For the text-containing cell, return its midpoint in [x, y] coordinate format. 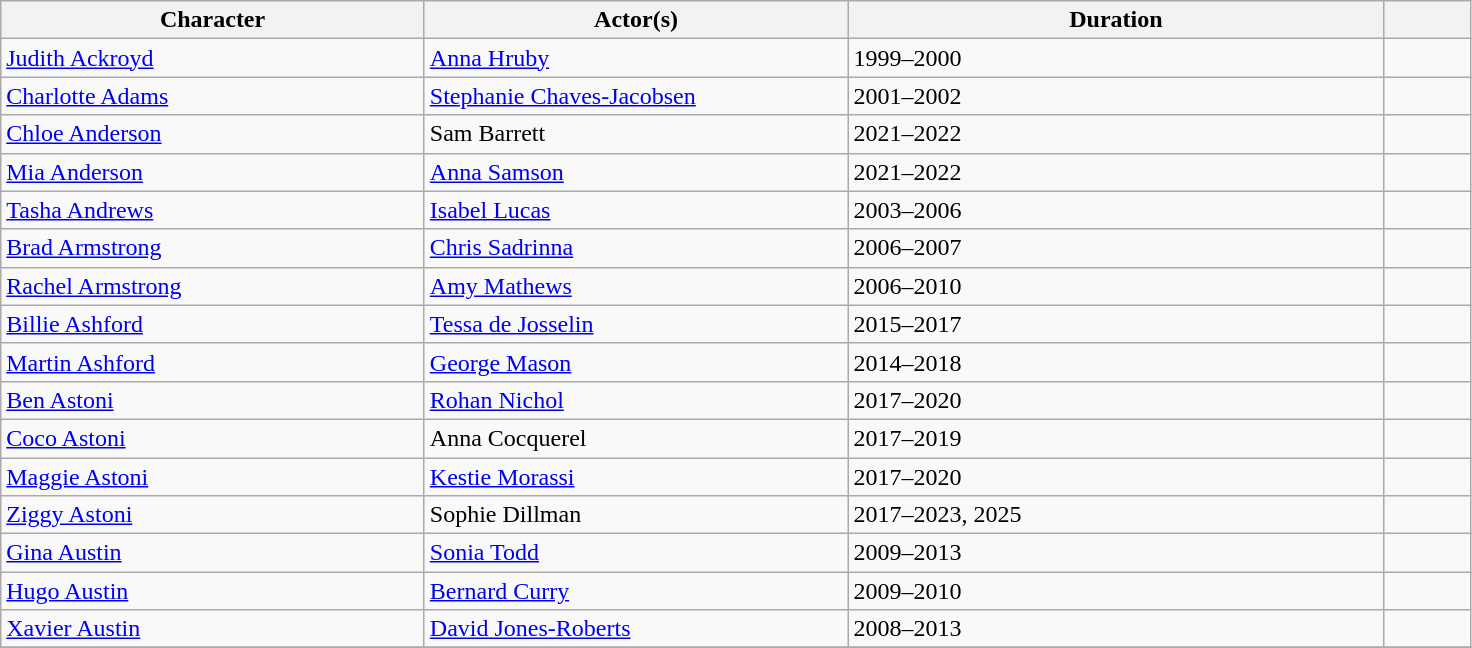
Isabel Lucas [636, 210]
Sam Barrett [636, 134]
Rachel Armstrong [213, 286]
Actor(s) [636, 20]
2006–2007 [1116, 248]
Chris Sadrinna [636, 248]
Rohan Nichol [636, 400]
Character [213, 20]
Maggie Astoni [213, 477]
Bernard Curry [636, 591]
Ziggy Astoni [213, 515]
2017–2019 [1116, 438]
Stephanie Chaves-Jacobsen [636, 96]
Sonia Todd [636, 553]
2009–2013 [1116, 553]
2009–2010 [1116, 591]
Kestie Morassi [636, 477]
2003–2006 [1116, 210]
2017–2023, 2025 [1116, 515]
2001–2002 [1116, 96]
2008–2013 [1116, 629]
Xavier Austin [213, 629]
Billie Ashford [213, 324]
Martin Ashford [213, 362]
Anna Samson [636, 172]
Brad Armstrong [213, 248]
Tessa de Josselin [636, 324]
Gina Austin [213, 553]
2006–2010 [1116, 286]
Mia Anderson [213, 172]
George Mason [636, 362]
Charlotte Adams [213, 96]
Tasha Andrews [213, 210]
1999–2000 [1116, 58]
Coco Astoni [213, 438]
2015–2017 [1116, 324]
Sophie Dillman [636, 515]
Judith Ackroyd [213, 58]
Amy Mathews [636, 286]
Hugo Austin [213, 591]
Ben Astoni [213, 400]
Chloe Anderson [213, 134]
Duration [1116, 20]
Anna Hruby [636, 58]
2014–2018 [1116, 362]
David Jones-Roberts [636, 629]
Anna Cocquerel [636, 438]
